From the cell containing the given text, extract its center point as (X, Y) coordinate. 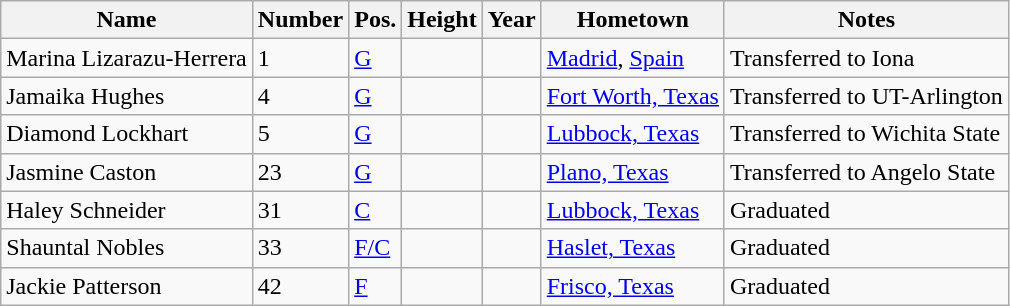
Frisco, Texas (632, 286)
Year (512, 20)
Notes (866, 20)
33 (300, 248)
C (376, 210)
Jasmine Caston (127, 172)
42 (300, 286)
Plano, Texas (632, 172)
1 (300, 58)
Hometown (632, 20)
5 (300, 134)
Number (300, 20)
Jackie Patterson (127, 286)
4 (300, 96)
Shauntal Nobles (127, 248)
F/C (376, 248)
Jamaika Hughes (127, 96)
Pos. (376, 20)
Haslet, Texas (632, 248)
Fort Worth, Texas (632, 96)
Height (442, 20)
Name (127, 20)
Transferred to Wichita State (866, 134)
Haley Schneider (127, 210)
Transferred to Angelo State (866, 172)
Marina Lizarazu-Herrera (127, 58)
31 (300, 210)
F (376, 286)
Transferred to UT-Arlington (866, 96)
Transferred to Iona (866, 58)
Diamond Lockhart (127, 134)
23 (300, 172)
Madrid, Spain (632, 58)
